For the text-containing cell, return its midpoint in [X, Y] coordinate format. 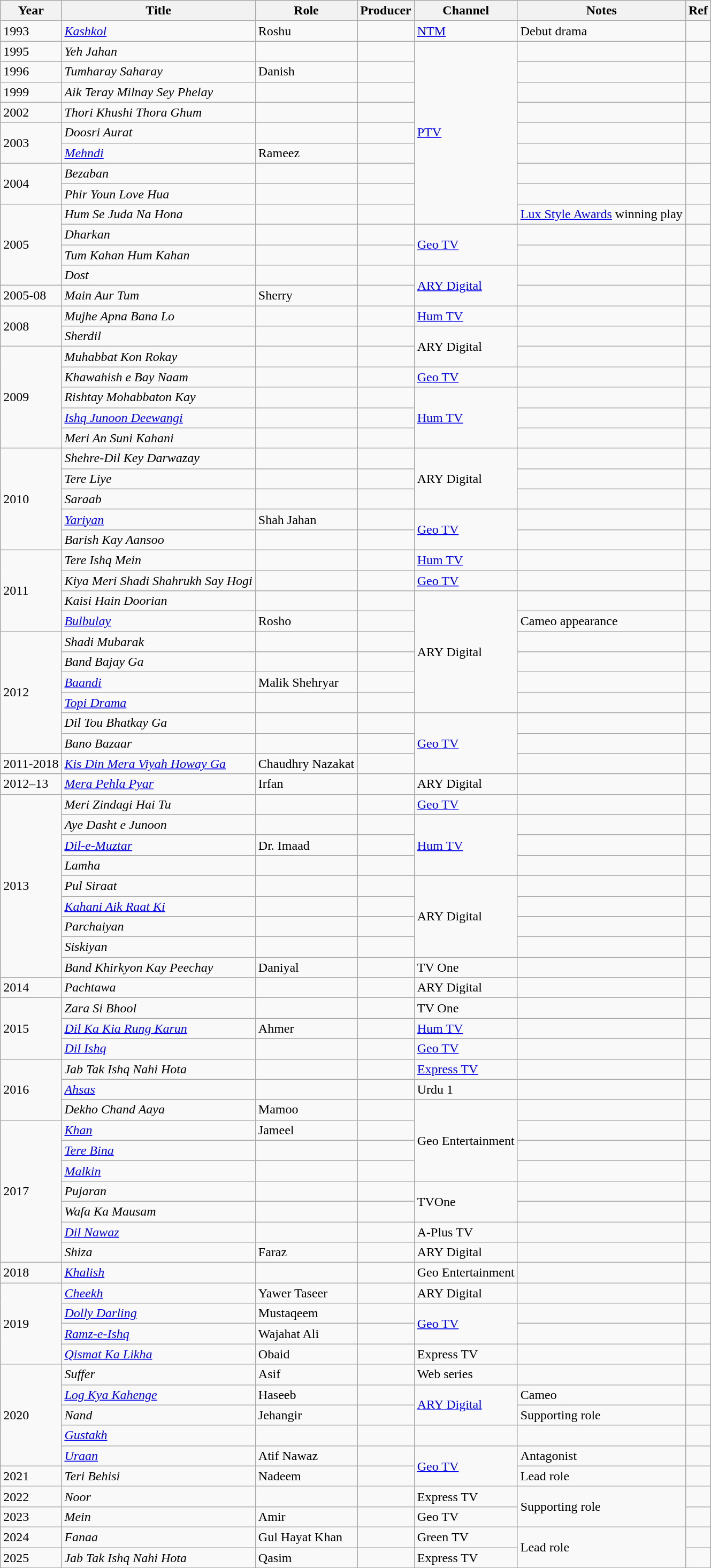
Shiza [158, 1252]
Dil Ishq [158, 1049]
Mehndi [158, 153]
Haseeb [306, 1395]
2004 [31, 183]
Lux Style Awards winning play [601, 214]
Nand [158, 1415]
2003 [31, 143]
Khalish [158, 1273]
Malik Shehryar [306, 682]
Hum Se Juda Na Hona [158, 214]
Mera Pehla Pyar [158, 784]
Web series [465, 1374]
Chaudhry Nazakat [306, 764]
Meri Zindagi Hai Tu [158, 804]
Teri Behisi [158, 1476]
Shah Jahan [306, 519]
Kis Din Mera Viyah Howay Ga [158, 764]
Tere Liye [158, 479]
Khan [158, 1130]
Noor [158, 1496]
2024 [31, 1537]
2015 [31, 1028]
Amir [306, 1517]
Cheekh [158, 1293]
2020 [31, 1415]
Bezaban [158, 173]
Ishq Junoon Deewangi [158, 418]
Pujaran [158, 1191]
Aye Dasht e Junoon [158, 825]
Topi Drama [158, 703]
Ramz-e-Ishq [158, 1334]
Barish Kay Aansoo [158, 540]
Ahsas [158, 1089]
2016 [31, 1089]
Kiya Meri Shadi Shahrukh Say Hogi [158, 580]
Bano Bazaar [158, 743]
Green TV [465, 1537]
2021 [31, 1476]
Log Kya Kahenge [158, 1395]
Gustakh [158, 1435]
Doosri Aurat [158, 133]
Aik Teray Milnay Sey Phelay [158, 92]
Tum Kahan Hum Kahan [158, 255]
Parchaiyan [158, 927]
Rishtay Mohabbaton Kay [158, 397]
Thori Khushi Thora Ghum [158, 112]
Dolly Darling [158, 1313]
Producer [386, 11]
Atif Nawaz [306, 1456]
Yeh Jahan [158, 51]
2014 [31, 988]
Phir Youn Love Hua [158, 194]
A-Plus TV [465, 1232]
Dil Nawaz [158, 1232]
Sherry [306, 296]
Rameez [306, 153]
Danish [306, 72]
Jameel [306, 1130]
Asif [306, 1374]
Urdu 1 [465, 1089]
Role [306, 11]
2009 [31, 397]
Ref [698, 11]
2022 [31, 1496]
Main Aur Tum [158, 296]
Mujhe Apna Bana Lo [158, 316]
TVOne [465, 1201]
2012–13 [31, 784]
Sherdil [158, 336]
2012 [31, 693]
Ahmer [306, 1028]
2008 [31, 326]
Bulbulay [158, 621]
Dharkan [158, 234]
Siskiyan [158, 947]
Title [158, 11]
1999 [31, 92]
2005 [31, 244]
Uraan [158, 1456]
1996 [31, 72]
Kahani Aik Raat Ki [158, 906]
Channel [465, 11]
Tere Ishq Mein [158, 560]
Dil Tou Bhatkay Ga [158, 723]
Qismat Ka Likha [158, 1354]
Band Khirkyon Kay Peechay [158, 967]
Dost [158, 275]
1995 [31, 51]
Mustaqeem [306, 1313]
Band Bajay Ga [158, 662]
Notes [601, 11]
NTM [465, 31]
Dil-e-Muztar [158, 845]
Zara Si Bhool [158, 1008]
Saraab [158, 499]
Qasim [306, 1558]
Yawer Taseer [306, 1293]
Jehangir [306, 1415]
2002 [31, 112]
Baandi [158, 682]
2023 [31, 1517]
Kaisi Hain Doorian [158, 601]
Shadi Mubarak [158, 642]
Lamha [158, 865]
2025 [31, 1558]
Year [31, 11]
Cameo [601, 1395]
Kashkol [158, 31]
Tere Bina [158, 1150]
Daniyal [306, 967]
Mamoo [306, 1110]
Shehre-Dil Key Darwazay [158, 458]
Dekho Chand Aaya [158, 1110]
Yariyan [158, 519]
Faraz [306, 1252]
PTV [465, 133]
Meri An Suni Kahani [158, 438]
Debut drama [601, 31]
Roshu [306, 31]
2017 [31, 1191]
Muhabbat Kon Rokay [158, 357]
Wajahat Ali [306, 1334]
Wafa Ka Mausam [158, 1211]
2011-2018 [31, 764]
2013 [31, 886]
Rosho [306, 621]
1993 [31, 31]
Gul Hayat Khan [306, 1537]
Cameo appearance [601, 621]
2018 [31, 1273]
Dil Ka Kia Rung Karun [158, 1028]
2010 [31, 499]
Mein [158, 1517]
2019 [31, 1324]
Pul Siraat [158, 886]
Fanaa [158, 1537]
Malkin [158, 1171]
Suffer [158, 1374]
Tumharay Saharay [158, 72]
Khawahish e Bay Naam [158, 377]
2011 [31, 590]
Antagonist [601, 1456]
Pachtawa [158, 988]
Obaid [306, 1354]
Irfan [306, 784]
Nadeem [306, 1476]
Dr. Imaad [306, 845]
2005-08 [31, 296]
